Detect which cell encompasses the target text, then output its (x, y) center coordinate. 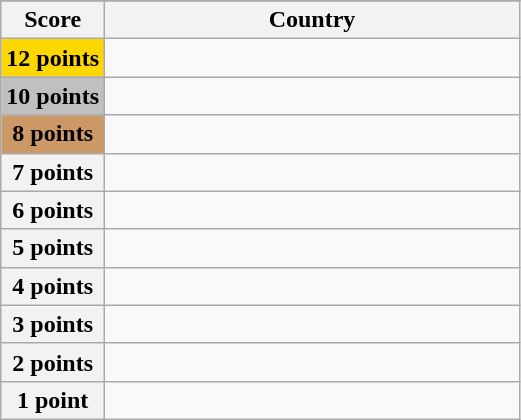
12 points (53, 58)
4 points (53, 286)
8 points (53, 134)
6 points (53, 210)
10 points (53, 96)
7 points (53, 172)
Score (53, 20)
2 points (53, 362)
Country (312, 20)
3 points (53, 324)
1 point (53, 400)
5 points (53, 248)
